Locate the cell with the specified text and output its [X, Y] center coordinate. 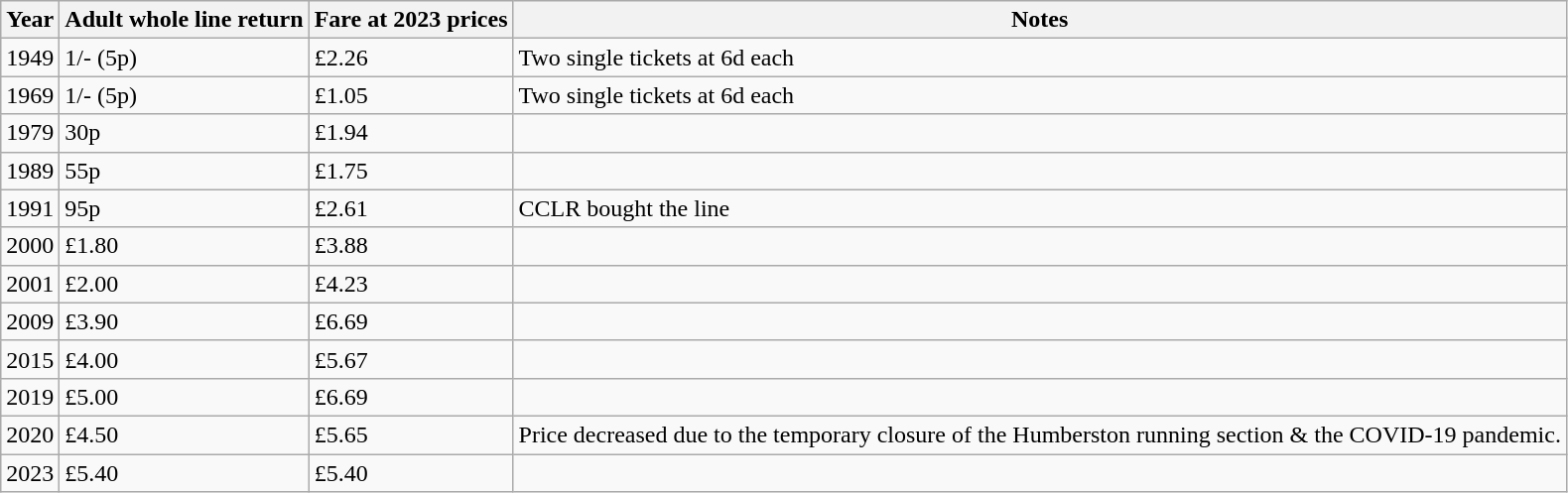
£1.75 [411, 171]
1949 [30, 58]
55p [185, 171]
£3.90 [185, 321]
2015 [30, 359]
£5.65 [411, 434]
2009 [30, 321]
2000 [30, 246]
£5.00 [185, 397]
1969 [30, 95]
1979 [30, 133]
Price decreased due to the temporary closure of the Humberston running section & the COVID-19 pandemic. [1040, 434]
2001 [30, 284]
CCLR bought the line [1040, 208]
£5.67 [411, 359]
£4.00 [185, 359]
£4.50 [185, 434]
£2.61 [411, 208]
Adult whole line return [185, 20]
£2.00 [185, 284]
1991 [30, 208]
£2.26 [411, 58]
Year [30, 20]
2023 [30, 473]
Fare at 2023 prices [411, 20]
2019 [30, 397]
£1.80 [185, 246]
2020 [30, 434]
30p [185, 133]
95p [185, 208]
£3.88 [411, 246]
£1.05 [411, 95]
£1.94 [411, 133]
Notes [1040, 20]
1989 [30, 171]
£4.23 [411, 284]
